Determine the [X, Y] coordinate at the center of the cell enclosing the given text.  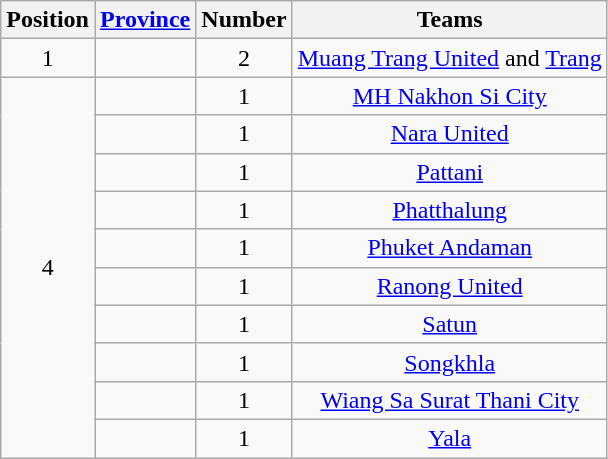
2 [244, 58]
4 [48, 268]
Muang Trang United and Trang [450, 58]
Province [144, 20]
Phatthalung [450, 210]
Number [244, 20]
Position [48, 20]
Satun [450, 324]
Songkhla [450, 362]
Pattani [450, 172]
Nara United [450, 134]
Ranong United [450, 286]
Teams [450, 20]
Phuket Andaman [450, 248]
MH Nakhon Si City [450, 96]
Wiang Sa Surat Thani City [450, 400]
Yala [450, 438]
